Detect which cell encompasses the target text, then output its (x, y) center coordinate. 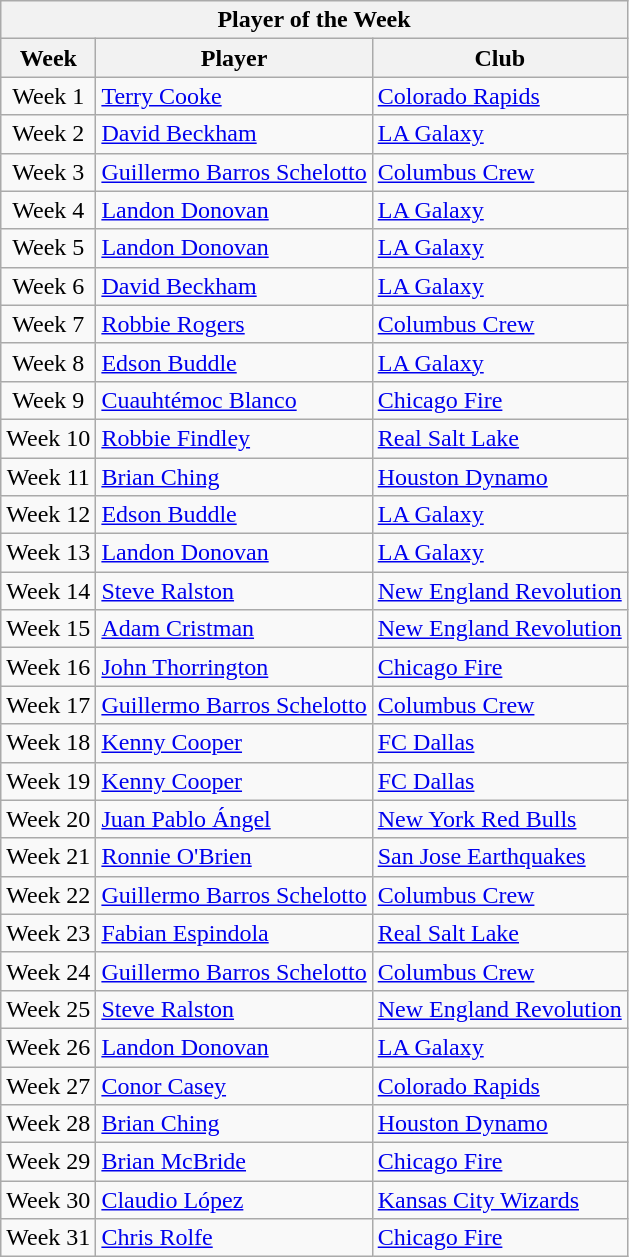
Week 20 (48, 819)
Adam Cristman (234, 629)
Robbie Rogers (234, 324)
John Thorrington (234, 667)
Week 11 (48, 477)
Week 16 (48, 667)
Week 4 (48, 210)
Week 19 (48, 781)
Terry Cooke (234, 96)
Robbie Findley (234, 438)
Week 13 (48, 553)
Week 17 (48, 705)
San Jose Earthquakes (500, 857)
Week 5 (48, 248)
Week 27 (48, 1085)
Week 2 (48, 134)
Week 26 (48, 1047)
Week 6 (48, 286)
Week 25 (48, 1009)
Week 3 (48, 172)
Week 9 (48, 400)
Player (234, 58)
Week 28 (48, 1124)
Week 23 (48, 933)
Week 8 (48, 362)
New York Red Bulls (500, 819)
Week 10 (48, 438)
Week 30 (48, 1200)
Conor Casey (234, 1085)
Week (48, 58)
Week 22 (48, 895)
Brian McBride (234, 1162)
Week 24 (48, 971)
Kansas City Wizards (500, 1200)
Week 15 (48, 629)
Chris Rolfe (234, 1238)
Claudio López (234, 1200)
Cuauhtémoc Blanco (234, 400)
Week 1 (48, 96)
Week 12 (48, 515)
Ronnie O'Brien (234, 857)
Player of the Week (314, 20)
Week 29 (48, 1162)
Juan Pablo Ángel (234, 819)
Fabian Espindola (234, 933)
Week 21 (48, 857)
Club (500, 58)
Week 7 (48, 324)
Week 31 (48, 1238)
Week 14 (48, 591)
Week 18 (48, 743)
